Capture the cell that displays the provided text and extract its [X, Y] central coordinate. 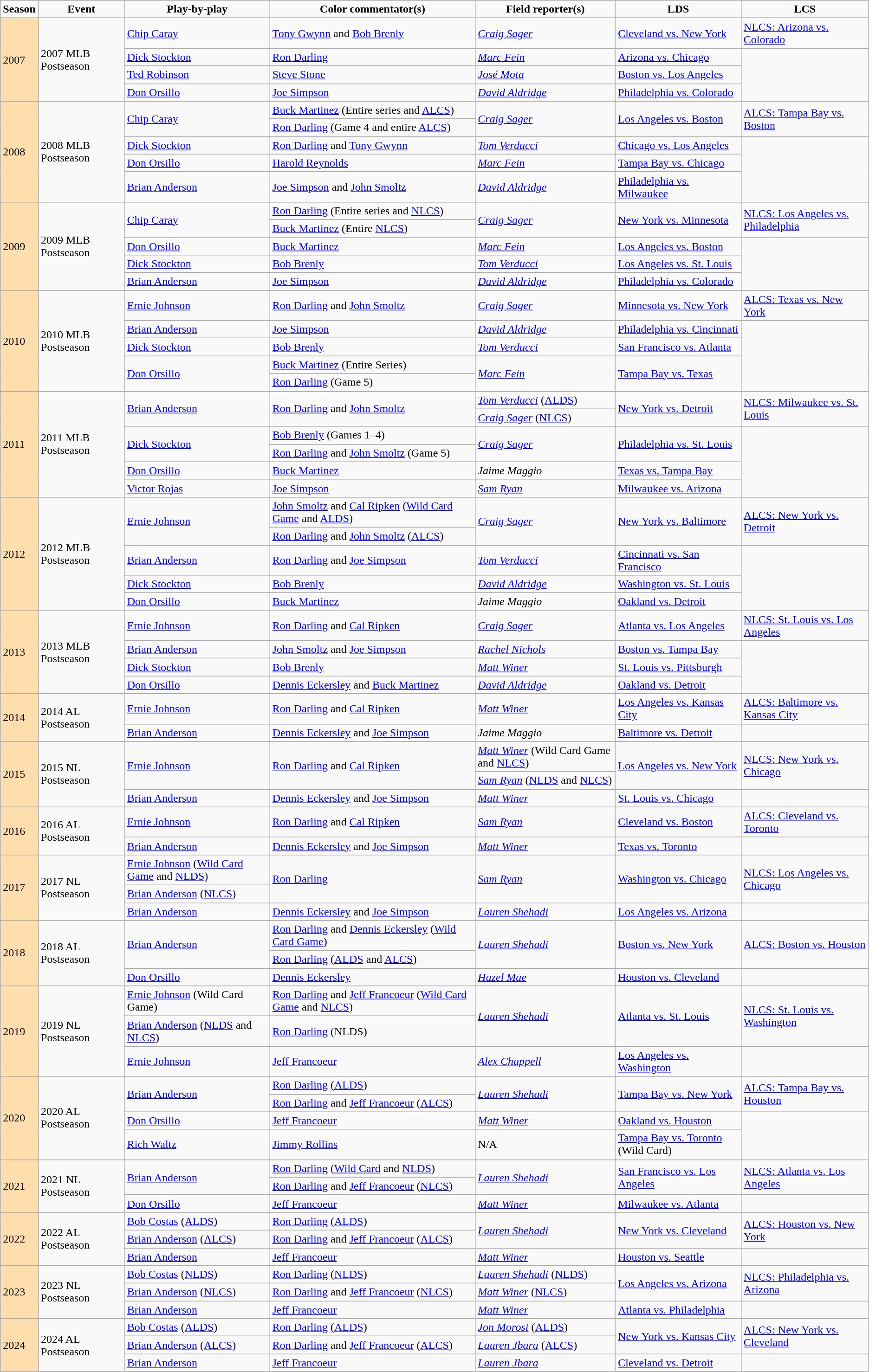
Texas vs. Tampa Bay [679, 470]
Joe Simpson and John Smoltz [372, 187]
ALCS: Tampa Bay vs. Houston [805, 1094]
Washington vs. Chicago [679, 879]
Atlanta vs. Philadelphia [679, 1310]
2012 [19, 554]
St. Louis vs. Chicago [679, 798]
Cleveland vs. Boston [679, 822]
2013 [19, 652]
Matt Winer (NLCS) [545, 1292]
NLCS: Philadelphia vs. Arizona [805, 1283]
2013 MLB Postseason [81, 652]
Ron Darling (ALDS and ALCS) [372, 960]
ALCS: New York vs. Cleveland [805, 1336]
NLCS: Milwaukee vs. St. Louis [805, 409]
2016 [19, 831]
Oakland vs. Houston [679, 1121]
Houston vs. Seattle [679, 1257]
2018 [19, 953]
Dennis Eckersley and Buck Martinez [372, 685]
LCS [805, 9]
ALCS: Tampa Bay vs. Boston [805, 119]
Tampa Bay vs. Toronto (Wild Card) [679, 1144]
Houston vs. Cleveland [679, 977]
Ted Robinson [197, 75]
Cleveland vs. Detroit [679, 1363]
Hazel Mae [545, 977]
John Smoltz and Joe Simpson [372, 650]
Alex Chappell [545, 1062]
Ron Darling and John Smoltz (ALCS) [372, 536]
Ron Darling (Wild Card and NLDS) [372, 1168]
New York vs. Cleveland [679, 1230]
2015 NL Postseason [81, 774]
Atlanta vs. St. Louis [679, 1016]
New York vs. Baltimore [679, 521]
2014 AL Postseason [81, 717]
2007 MLB Postseason [81, 59]
Philadelphia vs. St. Louis [679, 444]
N/A [545, 1144]
2017 NL Postseason [81, 887]
2018 AL Postseason [81, 953]
San Francisco vs. Atlanta [679, 347]
Ron Darling and John Smoltz (Game 5) [372, 453]
Tampa Bay vs. Texas [679, 374]
New York vs. Kansas City [679, 1336]
Ron Darling (Game 5) [372, 382]
Cleveland vs. New York [679, 33]
ALCS: Baltimore vs. Kansas City [805, 709]
Los Angeles vs. New York [679, 766]
2016 AL Postseason [81, 831]
Rich Waltz [197, 1144]
2021 NL Postseason [81, 1186]
José Mota [545, 75]
2010 MLB Postseason [81, 341]
LDS [679, 9]
2011 [19, 444]
Boston vs. Los Angeles [679, 75]
2010 [19, 341]
Brian Anderson (NLDS and NLCS) [197, 1031]
ALCS: Cleveland vs. Toronto [805, 822]
Field reporter(s) [545, 9]
NLCS: Los Angeles vs. Chicago [805, 879]
NLCS: Atlanta vs. Los Angeles [805, 1177]
ALCS: Houston vs. New York [805, 1230]
NLCS: St. Louis vs. Los Angeles [805, 625]
Atlanta vs. Los Angeles [679, 625]
Lauren Jbara [545, 1363]
Boston vs. New York [679, 945]
2024 [19, 1345]
2020 [19, 1118]
Ron Darling (Game 4 and entire ALCS) [372, 128]
Cincinnati vs. San Francisco [679, 560]
2009 MLB Postseason [81, 246]
Tampa Bay vs. Chicago [679, 163]
Season [19, 9]
Steve Stone [372, 75]
Boston vs. Tampa Bay [679, 650]
Buck Martinez (Entire NLCS) [372, 228]
Harold Reynolds [372, 163]
Los Angeles vs. Kansas City [679, 709]
Ron Darling and Tony Gwynn [372, 145]
NLCS: New York vs. Chicago [805, 766]
Color commentator(s) [372, 9]
2008 MLB Postseason [81, 151]
Bob Costas (NLDS) [197, 1275]
2007 [19, 59]
Tom Verducci (ALDS) [545, 400]
2009 [19, 246]
2020 AL Postseason [81, 1118]
Sam Ryan (NLDS and NLCS) [545, 780]
Bob Brenly (Games 1–4) [372, 435]
2024 AL Postseason [81, 1345]
Buck Martinez (Entire series and ALCS) [372, 110]
Buck Martinez (Entire Series) [372, 365]
2011 MLB Postseason [81, 444]
Tampa Bay vs. New York [679, 1094]
St. Louis vs. Pittsburgh [679, 667]
Milwaukee vs. Arizona [679, 488]
Chicago vs. Los Angeles [679, 145]
Milwaukee vs. Atlanta [679, 1204]
Ron Darling and Dennis Eckersley (Wild Card Game) [372, 935]
Jimmy Rollins [372, 1144]
2023 NL Postseason [81, 1292]
NLCS: St. Louis vs. Washington [805, 1016]
San Francisco vs. Los Angeles [679, 1177]
ALCS: Texas vs. New York [805, 305]
Arizona vs. Chicago [679, 57]
Victor Rojas [197, 488]
2022 AL Postseason [81, 1239]
Dennis Eckersley [372, 977]
2019 NL Postseason [81, 1031]
2012 MLB Postseason [81, 554]
Ron Darling and Joe Simpson [372, 560]
Philadelphia vs. Milwaukee [679, 187]
2023 [19, 1292]
2014 [19, 717]
Texas vs. Toronto [679, 846]
NLCS: Los Angeles vs. Philadelphia [805, 219]
Baltimore vs. Detroit [679, 733]
Ernie Johnson (Wild Card Game and NLDS) [197, 870]
Play-by-play [197, 9]
Craig Sager (NLCS) [545, 418]
Rachel Nichols [545, 650]
2008 [19, 151]
Los Angeles vs. St. Louis [679, 264]
New York vs. Minnesota [679, 219]
Matt Winer (Wild Card Game and NLCS) [545, 756]
Tony Gwynn and Bob Brenly [372, 33]
2019 [19, 1031]
Event [81, 9]
John Smoltz and Cal Ripken (Wild Card Game and ALDS) [372, 512]
Ron Darling and Jeff Francoeur (Wild Card Game and NLCS) [372, 1001]
New York vs. Detroit [679, 409]
Ron Darling (Entire series and NLCS) [372, 211]
NLCS: Arizona vs. Colorado [805, 33]
Lauren Shehadi (NLDS) [545, 1275]
Ernie Johnson (Wild Card Game) [197, 1001]
2021 [19, 1186]
Minnesota vs. New York [679, 305]
Lauren Jbara (ALCS) [545, 1345]
Philadelphia vs. Cincinnati [679, 329]
Los Angeles vs. Washington [679, 1062]
ALCS: New York vs. Detroit [805, 521]
Washington vs. St. Louis [679, 584]
Jon Morosi (ALDS) [545, 1327]
ALCS: Boston vs. Houston [805, 945]
2015 [19, 774]
2017 [19, 887]
2022 [19, 1239]
